Provide the [x, y] coordinate of the cell's center where the given text is located.  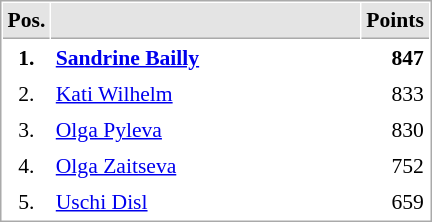
Pos. [26, 21]
752 [396, 165]
Olga Pyleva [206, 129]
Kati Wilhelm [206, 93]
1. [26, 57]
830 [396, 129]
Sandrine Bailly [206, 57]
4. [26, 165]
5. [26, 201]
2. [26, 93]
Uschi Disl [206, 201]
Olga Zaitseva [206, 165]
3. [26, 129]
847 [396, 57]
659 [396, 201]
Points [396, 21]
833 [396, 93]
